Identify which cell holds the provided text, then report its (X, Y) central coordinate. 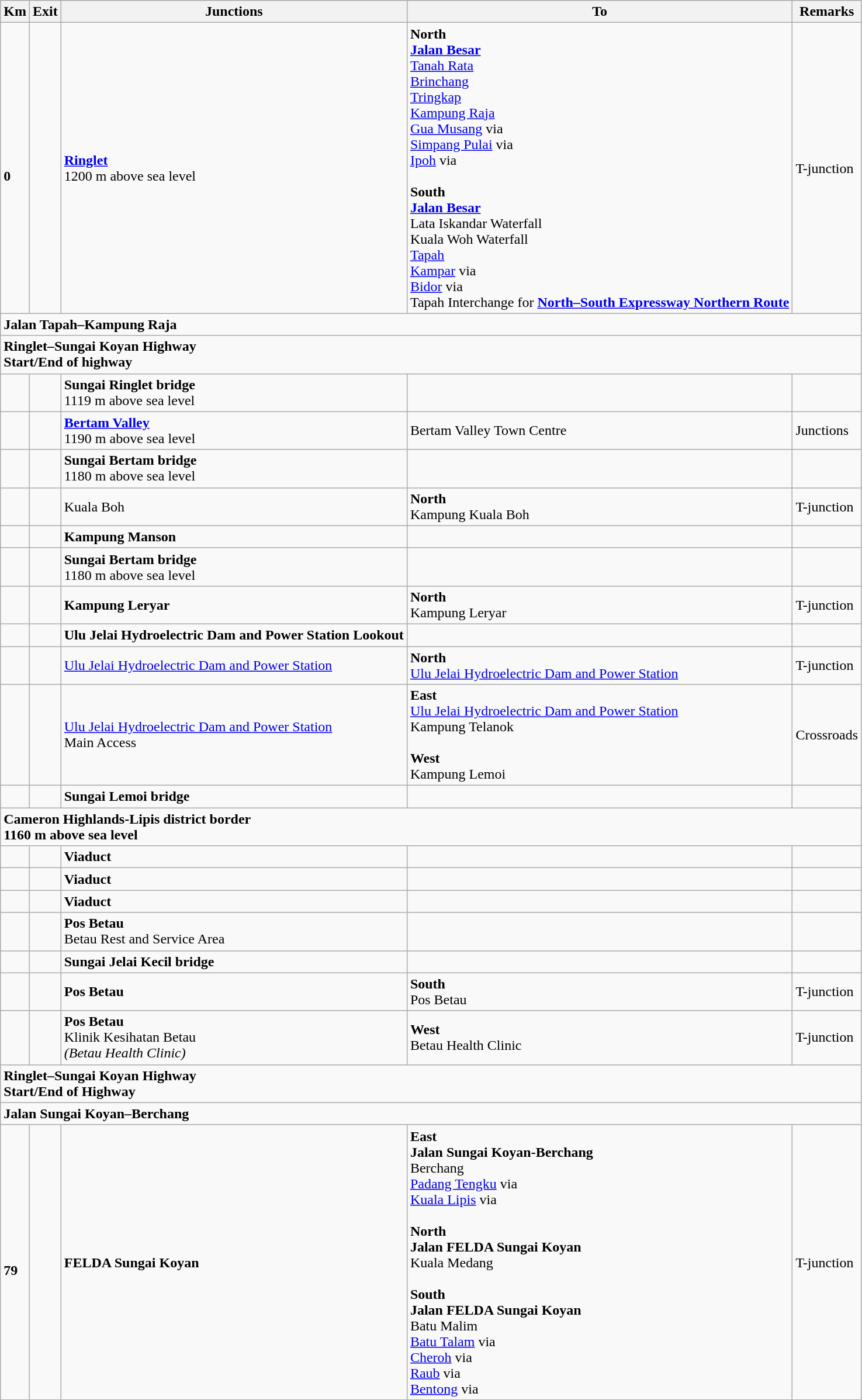
Pos Betau (234, 991)
Jalan Sungai Koyan–Berchang (431, 1114)
Ringlet1200 m above sea level (234, 168)
Ulu Jelai Hydroelectric Dam and Power StationMain Access (234, 735)
Ringlet–Sungai Koyan HighwayStart/End of highway (431, 354)
Bertam Valley Town Centre (600, 430)
SouthPos Betau (600, 991)
NorthKampung Leryar (600, 604)
Crossroads (827, 735)
79 (15, 1262)
NorthKampung Kuala Boh (600, 506)
Remarks (827, 12)
FELDA Sungai Koyan (234, 1262)
Kampung Manson (234, 537)
Kuala Boh (234, 506)
Exit (45, 12)
Sungai Ringlet bridge1119 m above sea level (234, 393)
WestBetau Health Clinic (600, 1038)
Ulu Jelai Hydroelectric Dam and Power Station (234, 665)
Pos BetauKlinik Kesihatan Betau(Betau Health Clinic) (234, 1038)
To (600, 12)
Kampung Leryar (234, 604)
Ulu Jelai Hydroelectric Dam and Power Station Lookout (234, 635)
Ringlet–Sungai Koyan HighwayStart/End of Highway (431, 1084)
Bertam Valley1190 m above sea level (234, 430)
Pos BetauBetau Rest and Service Area (234, 932)
Sungai Jelai Kecil bridge (234, 962)
Jalan Tapah–Kampung Raja (431, 324)
0 (15, 168)
EastUlu Jelai Hydroelectric Dam and Power StationKampung TelanokWestKampung Lemoi (600, 735)
NorthUlu Jelai Hydroelectric Dam and Power Station (600, 665)
Cameron Highlands-Lipis district border1160 m above sea level (431, 827)
Sungai Lemoi bridge (234, 797)
Km (15, 12)
